Output the (X, Y) coordinate of the center of the cell containing the given text.  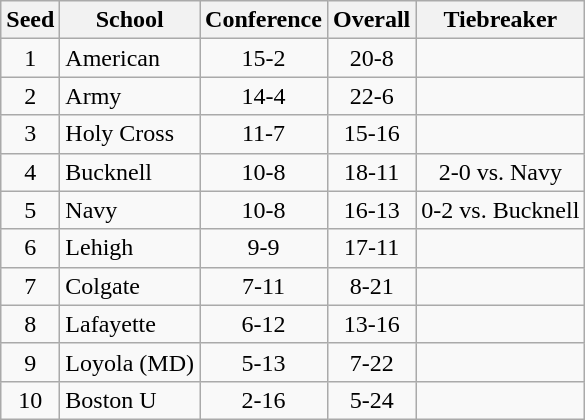
10 (30, 400)
7-22 (371, 362)
8 (30, 324)
Bucknell (130, 172)
2-16 (264, 400)
2 (30, 96)
9 (30, 362)
18-11 (371, 172)
1 (30, 58)
Lehigh (130, 248)
4 (30, 172)
9-9 (264, 248)
16-13 (371, 210)
14-4 (264, 96)
Overall (371, 20)
6-12 (264, 324)
2-0 vs. Navy (500, 172)
17-11 (371, 248)
Army (130, 96)
15-16 (371, 134)
5-13 (264, 362)
Loyola (MD) (130, 362)
3 (30, 134)
6 (30, 248)
Tiebreaker (500, 20)
20-8 (371, 58)
School (130, 20)
Holy Cross (130, 134)
Seed (30, 20)
7-11 (264, 286)
American (130, 58)
Colgate (130, 286)
7 (30, 286)
11-7 (264, 134)
Conference (264, 20)
Boston U (130, 400)
5-24 (371, 400)
13-16 (371, 324)
22-6 (371, 96)
15-2 (264, 58)
Navy (130, 210)
8-21 (371, 286)
0-2 vs. Bucknell (500, 210)
5 (30, 210)
Lafayette (130, 324)
